Search for the cell housing the specified text and yield its (X, Y) center coordinate. 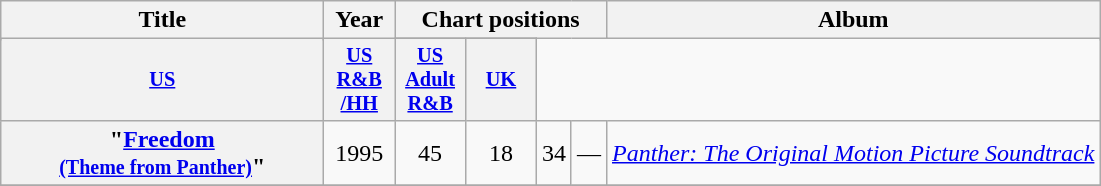
Album (852, 20)
Title (162, 20)
34 (554, 152)
— (588, 152)
USR&B/HH (360, 80)
Chart positions (501, 20)
45 (430, 152)
Panther: The Original Motion Picture Soundtrack (852, 152)
USAdult R&B (430, 80)
US (162, 80)
18 (502, 152)
"Freedom (Theme from Panther)" (162, 152)
1995 (360, 152)
UK (502, 80)
Year (360, 20)
